Detect which cell encompasses the target text, then output its [X, Y] center coordinate. 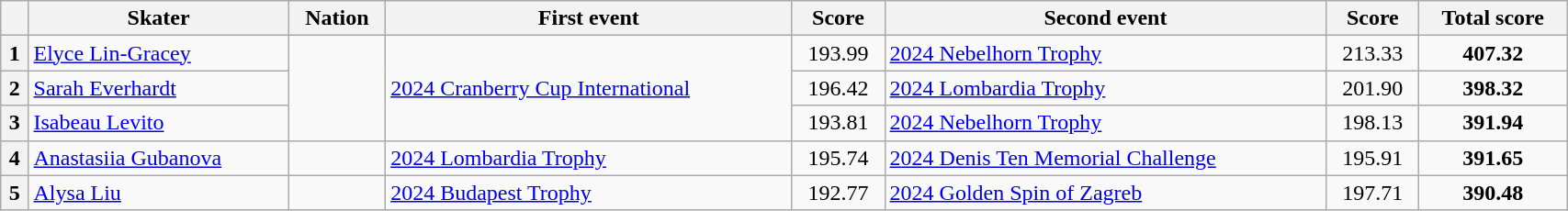
Elyce Lin-Gracey [158, 53]
Second event [1106, 18]
Anastasiia Gubanova [158, 158]
Skater [158, 18]
2024 Cranberry Cup International [589, 88]
2024 Budapest Trophy [589, 193]
391.94 [1494, 123]
398.32 [1494, 88]
213.33 [1372, 53]
1 [15, 53]
198.13 [1372, 123]
Nation [337, 18]
2 [15, 88]
4 [15, 158]
407.32 [1494, 53]
Isabeau Levito [158, 123]
First event [589, 18]
3 [15, 123]
5 [15, 193]
197.71 [1372, 193]
195.74 [838, 158]
390.48 [1494, 193]
192.77 [838, 193]
201.90 [1372, 88]
193.99 [838, 53]
Sarah Everhardt [158, 88]
196.42 [838, 88]
193.81 [838, 123]
Total score [1494, 18]
Alysa Liu [158, 193]
2024 Golden Spin of Zagreb [1106, 193]
2024 Denis Ten Memorial Challenge [1106, 158]
391.65 [1494, 158]
195.91 [1372, 158]
